Locate the cell with the specified text and output its [x, y] center coordinate. 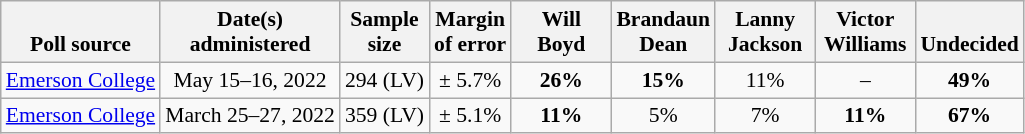
Undecided [969, 32]
± 5.1% [470, 116]
March 25–27, 2022 [250, 116]
Marginof error [470, 32]
May 15–16, 2022 [250, 80]
Date(s)administered [250, 32]
Poll source [80, 32]
294 (LV) [384, 80]
15% [663, 80]
5% [663, 116]
26% [561, 80]
BrandaunDean [663, 32]
– [865, 80]
± 5.7% [470, 80]
49% [969, 80]
359 (LV) [384, 116]
67% [969, 116]
WillBoyd [561, 32]
LannyJackson [765, 32]
7% [765, 116]
Samplesize [384, 32]
VictorWilliams [865, 32]
